Output the (X, Y) coordinate of the center of the cell containing the given text.  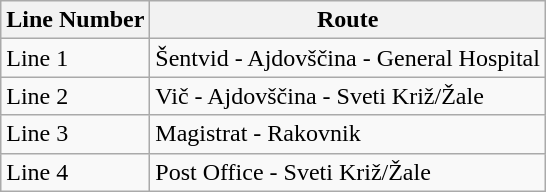
Vič - Ajdovščina - Sveti Križ/Žale (348, 96)
Line 1 (76, 58)
Post Office - Sveti Križ/Žale (348, 172)
Line 2 (76, 96)
Šentvid - Ajdovščina - General Hospital (348, 58)
Line Number (76, 20)
Magistrat - Rakovnik (348, 134)
Line 4 (76, 172)
Route (348, 20)
Line 3 (76, 134)
